Locate the cell with the specified text and output its (X, Y) center coordinate. 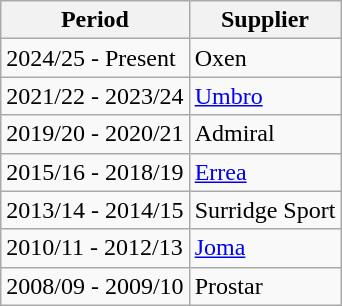
2019/20 - 2020/21 (95, 134)
2010/11 - 2012/13 (95, 248)
Supplier (265, 20)
Surridge Sport (265, 210)
Admiral (265, 134)
Prostar (265, 286)
2008/09 - 2009/10 (95, 286)
Joma (265, 248)
Errea (265, 172)
Period (95, 20)
2013/14 - 2014/15 (95, 210)
Umbro (265, 96)
2015/16 - 2018/19 (95, 172)
2024/25 - Present (95, 58)
2021/22 - 2023/24 (95, 96)
Oxen (265, 58)
